Identify which cell holds the provided text, then report its [x, y] central coordinate. 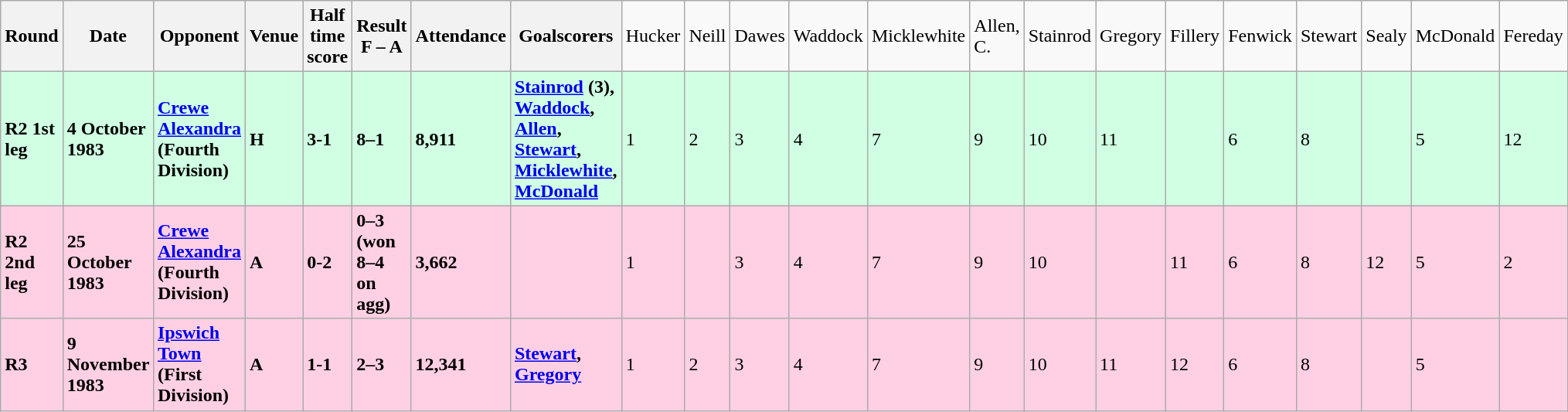
Hucker [653, 36]
Venue [274, 36]
Fenwick [1260, 36]
Date [108, 36]
0-2 [328, 262]
Fillery [1195, 36]
3-1 [328, 139]
9 November 1983 [108, 365]
McDonald [1455, 36]
Fereday [1533, 36]
Stewart [1328, 36]
Half time score [328, 36]
ResultF – A [382, 36]
Neill [708, 36]
Allen, C. [997, 36]
1-1 [328, 365]
Sealy [1386, 36]
Attendance [461, 36]
Ipswich Town (First Division) [199, 365]
12,341 [461, 365]
8,911 [461, 139]
Stewart, Gregory [566, 365]
0–3 (won 8–4 on agg) [382, 262]
Opponent [199, 36]
R2 2nd leg [32, 262]
8–1 [382, 139]
Goalscorers [566, 36]
Gregory [1131, 36]
2–3 [382, 365]
R3 [32, 365]
R2 1st leg [32, 139]
Micklewhite [918, 36]
Stainrod (3), Waddock, Allen, Stewart, Micklewhite, McDonald [566, 139]
Waddock [828, 36]
4 October 1983 [108, 139]
Round [32, 36]
3,662 [461, 262]
Dawes [760, 36]
H [274, 139]
Stainrod [1060, 36]
25 October 1983 [108, 262]
